Provide the [x, y] coordinate of the cell's center where the given text is located.  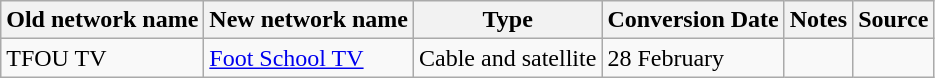
Conversion Date [693, 20]
Cable and satellite [508, 58]
Source [894, 20]
TFOU TV [102, 58]
Foot School TV [309, 58]
Notes [818, 20]
Old network name [102, 20]
28 February [693, 58]
New network name [309, 20]
Type [508, 20]
